From the cell containing the given text, extract its center point as (X, Y) coordinate. 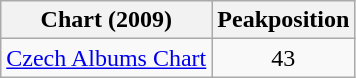
Peakposition (284, 20)
Chart (2009) (106, 20)
Czech Albums Chart (106, 58)
43 (284, 58)
